Find where the given text appears and provide that cell's center as [X, Y] coordinate. 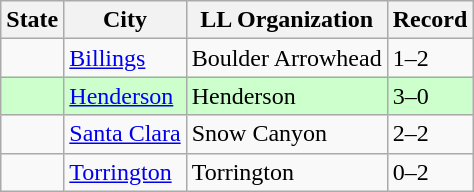
Billings [125, 58]
City [125, 20]
Snow Canyon [286, 134]
Boulder Arrowhead [286, 58]
State [32, 20]
LL Organization [286, 20]
2–2 [430, 134]
1–2 [430, 58]
0–2 [430, 172]
Santa Clara [125, 134]
3–0 [430, 96]
Record [430, 20]
